Scan for the cell matching the given text and deliver its [x, y] coordinate at center. 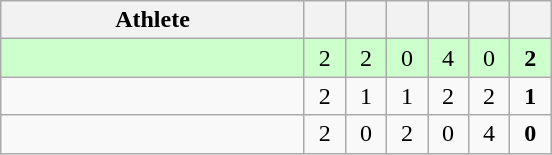
Athlete [153, 20]
